Pinpoint the cell where the given text exists, returning its (X, Y) midpoint coordinate. 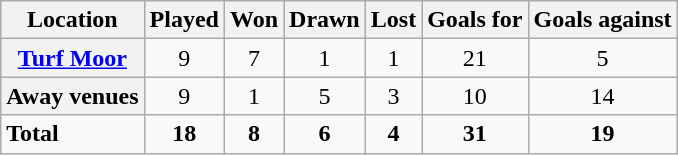
6 (325, 134)
Goals against (602, 20)
7 (254, 58)
Lost (393, 20)
4 (393, 134)
Drawn (325, 20)
Turf Moor (72, 58)
Away venues (72, 96)
3 (393, 96)
31 (475, 134)
19 (602, 134)
8 (254, 134)
Location (72, 20)
Total (72, 134)
Won (254, 20)
21 (475, 58)
10 (475, 96)
18 (184, 134)
14 (602, 96)
Goals for (475, 20)
Played (184, 20)
